Provide the (X, Y) coordinate of the cell's center where the given text is located.  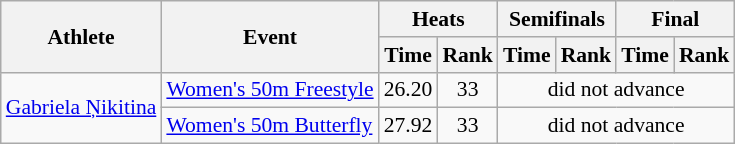
Heats (438, 19)
27.92 (408, 126)
Women's 50m Freestyle (270, 90)
26.20 (408, 90)
Women's 50m Butterfly (270, 126)
Athlete (82, 36)
Event (270, 36)
Final (675, 19)
Gabriela Ņikitina (82, 108)
Semifinals (557, 19)
